Extract the (X, Y) coordinate from the center of the cell holding the provided text.  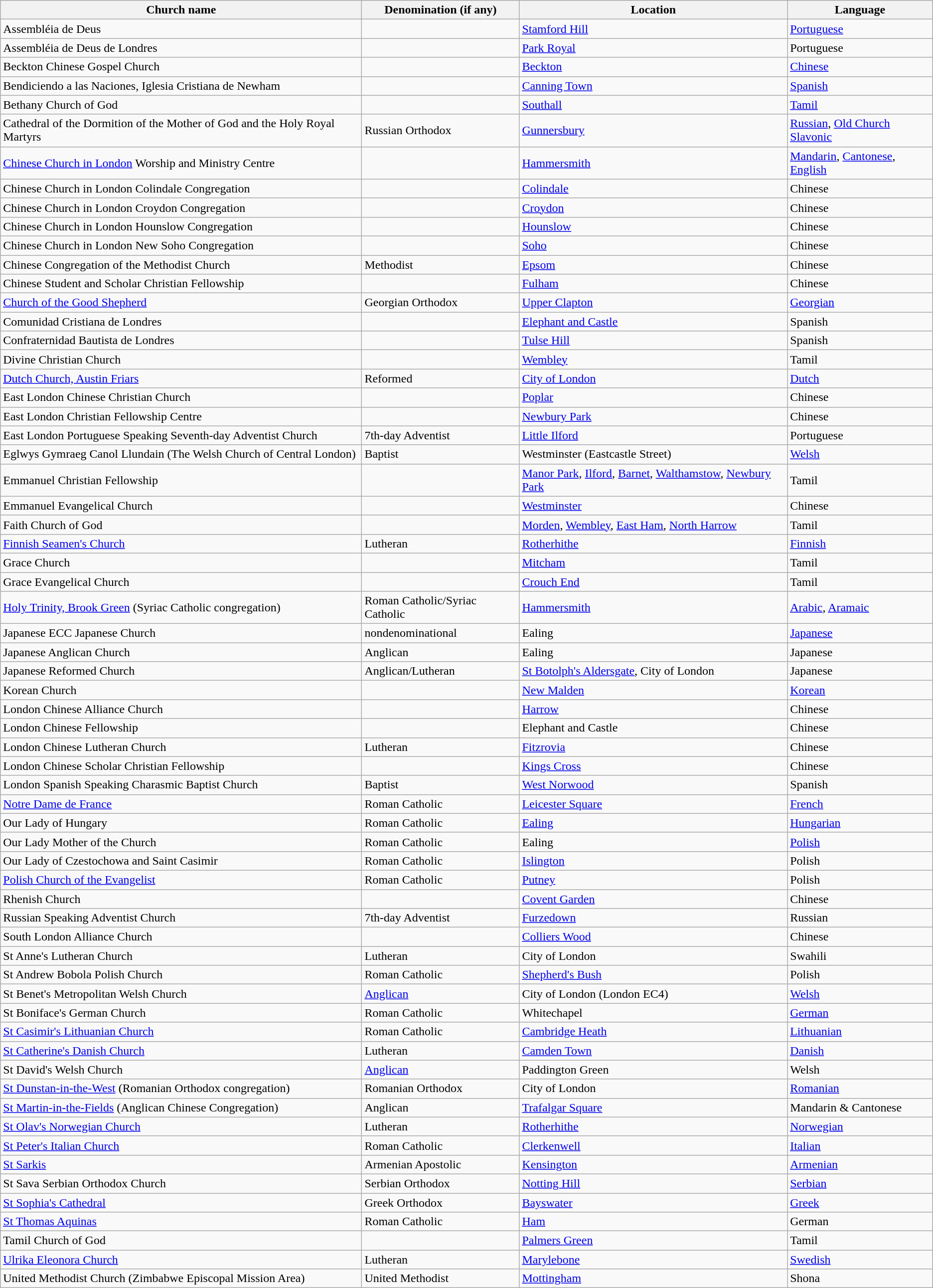
Whitechapel (653, 1013)
Korean (860, 690)
Armenian (860, 1164)
Camden Town (653, 1051)
Russian Orthodox (441, 131)
Assembléia de Deus (181, 29)
St Boniface's German Church (181, 1013)
Little Ilford (653, 435)
Manor Park, Ilford, Barnet, Walthamstow, Newbury Park (653, 480)
St Sava Serbian Orthodox Church (181, 1183)
Divine Christian Church (181, 360)
Denomination (if any) (441, 10)
Covent Garden (653, 899)
Ulrika Eleonora Church (181, 1260)
Armenian Apostolic (441, 1164)
London Chinese Alliance Church (181, 709)
Emmanuel Evangelical Church (181, 506)
South London Alliance Church (181, 937)
Chinese Church in London Hounslow Congregation (181, 226)
Ham (653, 1222)
St Sarkis (181, 1164)
London Spanish Speaking Charasmic Baptist Church (181, 785)
Soho (653, 245)
Location (653, 10)
Beckton (653, 67)
St Olav's Norwegian Church (181, 1126)
Emmanuel Christian Fellowship (181, 480)
Beckton Chinese Gospel Church (181, 67)
Greek Orthodox (441, 1202)
St Botolph's Aldersgate, City of London (653, 671)
Polish Church of the Evangelist (181, 880)
St Anne's Lutheran Church (181, 956)
Serbian Orthodox (441, 1183)
East London Christian Fellowship Centre (181, 416)
Danish (860, 1051)
Southall (653, 105)
Church of the Good Shepherd (181, 303)
St Benet's Metropolitan Welsh Church (181, 994)
Clerkenwell (653, 1145)
Finnish (860, 544)
Bendiciendo a las Naciones, Iglesia Cristiana de Newham (181, 86)
Church name (181, 10)
Mandarin, Cantonese, English (860, 163)
Wembley (653, 360)
Tulse Hill (653, 341)
Chinese Student and Scholar Christian Fellowship (181, 284)
Epsom (653, 265)
Newbury Park (653, 416)
Palmers Green (653, 1241)
Finnish Seamen's Church (181, 544)
Cathedral of the Dormition of the Mother of God and the Holy Royal Martyrs (181, 131)
United Methodist Church (Zimbabwe Episcopal Mission Area) (181, 1279)
Colindale (653, 188)
Westminster (653, 506)
Kensington (653, 1164)
Romanian (860, 1089)
Notting Hill (653, 1183)
Trafalgar Square (653, 1107)
Canning Town (653, 86)
Upper Clapton (653, 303)
City of London (London EC4) (653, 994)
Our Lady of Hungary (181, 823)
Putney (653, 880)
Japanese Reformed Church (181, 671)
Anglican/Lutheran (441, 671)
Arabic, Aramaic (860, 607)
Kings Cross (653, 766)
Furzedown (653, 918)
Comunidad Cristiana de Londres (181, 322)
Georgian (860, 303)
Mandarin & Cantonese (860, 1107)
St David's Welsh Church (181, 1070)
nondenominational (441, 633)
Russian Speaking Adventist Church (181, 918)
St Martin-in-the-Fields (Anglican Chinese Congregation) (181, 1107)
Grace Evangelical Church (181, 582)
Hounslow (653, 226)
Colliers Wood (653, 937)
Dutch Church, Austin Friars (181, 378)
St Casimir's Lithuanian Church (181, 1032)
Tamil Church of God (181, 1241)
Russian (860, 918)
Park Royal (653, 48)
Notre Dame de France (181, 804)
West Norwood (653, 785)
Language (860, 10)
London Chinese Lutheran Church (181, 747)
Shepherd's Bush (653, 975)
Fulham (653, 284)
Dutch (860, 378)
Mottingham (653, 1279)
East London Chinese Christian Church (181, 397)
Romanian Orthodox (441, 1089)
Mitcham (653, 562)
Chinese Church in London New Soho Congregation (181, 245)
Bayswater (653, 1202)
Faith Church of God (181, 525)
Chinese Church in London Croydon Congregation (181, 207)
Eglwys Gymraeg Canol Llundain (The Welsh Church of Central London) (181, 454)
London Chinese Scholar Christian Fellowship (181, 766)
Gunnersbury (653, 131)
Chinese Congregation of the Methodist Church (181, 265)
Georgian Orthodox (441, 303)
St Catherine's Danish Church (181, 1051)
Reformed (441, 378)
Confraternidad Bautista de Londres (181, 341)
Croydon (653, 207)
Leicester Square (653, 804)
Hungarian (860, 823)
East London Portuguese Speaking Seventh-day Adventist Church (181, 435)
St Andrew Bobola Polish Church (181, 975)
Japanese ECC Japanese Church (181, 633)
St Peter's Italian Church (181, 1145)
London Chinese Fellowship (181, 728)
Norwegian (860, 1126)
Holy Trinity, Brook Green (Syriac Catholic congregation) (181, 607)
Our Lady Mother of the Church (181, 842)
Shona (860, 1279)
Cambridge Heath (653, 1032)
French (860, 804)
Stamford Hill (653, 29)
United Methodist (441, 1279)
Japanese Anglican Church (181, 652)
Morden, Wembley, East Ham, North Harrow (653, 525)
Grace Church (181, 562)
Poplar (653, 397)
Bethany Church of God (181, 105)
Roman Catholic/Syriac Catholic (441, 607)
St Sophia's Cathedral (181, 1202)
Crouch End (653, 582)
Serbian (860, 1183)
Harrow (653, 709)
Marylebone (653, 1260)
Swahili (860, 956)
Greek (860, 1202)
St Thomas Aquinas (181, 1222)
Islington (653, 861)
Korean Church (181, 690)
Chinese Church in London Colindale Congregation (181, 188)
Chinese Church in London Worship and Ministry Centre (181, 163)
Our Lady of Czestochowa and Saint Casimir (181, 861)
Swedish (860, 1260)
Russian, Old Church Slavonic (860, 131)
Rhenish Church (181, 899)
Lithuanian (860, 1032)
Methodist (441, 265)
Assembléia de Deus de Londres (181, 48)
St Dunstan-in-the-West (Romanian Orthodox congregation) (181, 1089)
Paddington Green (653, 1070)
Westminster (Eastcastle Street) (653, 454)
New Malden (653, 690)
Italian (860, 1145)
Fitzrovia (653, 747)
